Return the [x, y] coordinate for the center point of the cell that contains the specified text.  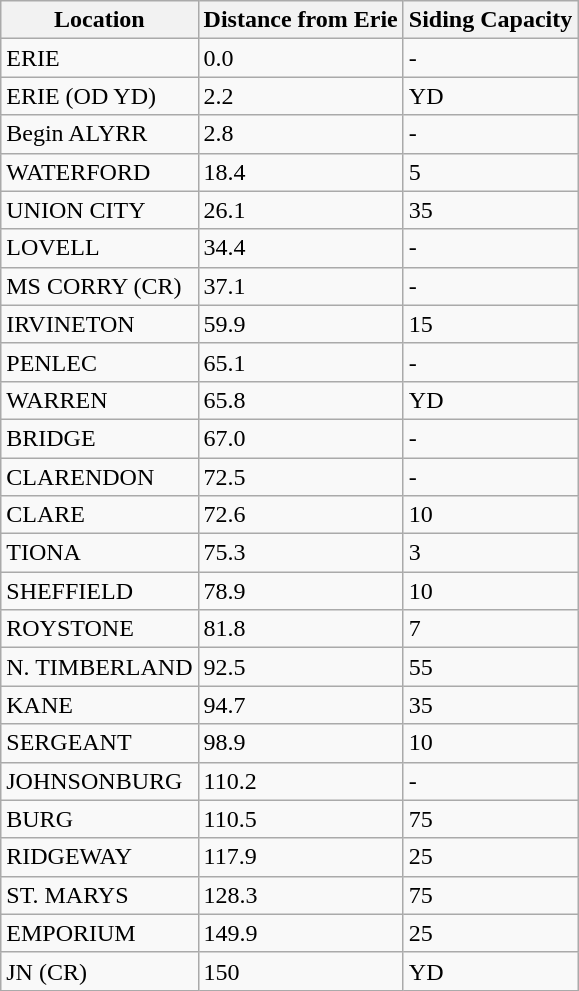
128.3 [300, 895]
7 [490, 629]
15 [490, 324]
59.9 [300, 324]
3 [490, 553]
Location [100, 20]
2.2 [300, 96]
150 [300, 971]
ERIE [100, 58]
75.3 [300, 553]
CLARENDON [100, 477]
67.0 [300, 438]
MS CORRY (CR) [100, 286]
SERGEANT [100, 743]
SHEFFIELD [100, 591]
Begin ALYRR [100, 134]
117.9 [300, 857]
UNION CITY [100, 210]
N. TIMBERLAND [100, 667]
ERIE (OD YD) [100, 96]
PENLEC [100, 362]
2.8 [300, 134]
BRIDGE [100, 438]
JOHNSONBURG [100, 781]
WARREN [100, 400]
110.5 [300, 819]
65.8 [300, 400]
0.0 [300, 58]
98.9 [300, 743]
ROYSTONE [100, 629]
72.5 [300, 477]
LOVELL [100, 248]
TIONA [100, 553]
92.5 [300, 667]
CLARE [100, 515]
78.9 [300, 591]
149.9 [300, 933]
Distance from Erie [300, 20]
94.7 [300, 705]
72.6 [300, 515]
WATERFORD [100, 172]
110.2 [300, 781]
EMPORIUM [100, 933]
ST. MARYS [100, 895]
BURG [100, 819]
55 [490, 667]
RIDGEWAY [100, 857]
37.1 [300, 286]
KANE [100, 705]
81.8 [300, 629]
JN (CR) [100, 971]
34.4 [300, 248]
Siding Capacity [490, 20]
26.1 [300, 210]
5 [490, 172]
65.1 [300, 362]
18.4 [300, 172]
IRVINETON [100, 324]
